Identify which cell holds the provided text, then report its (x, y) central coordinate. 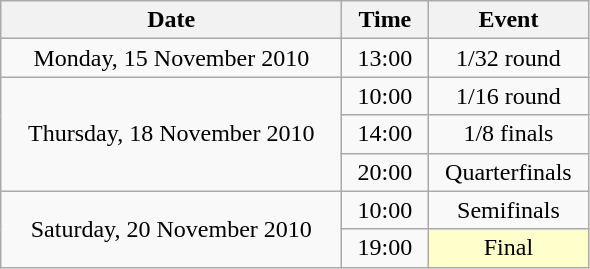
19:00 (385, 248)
Monday, 15 November 2010 (172, 58)
1/32 round (508, 58)
14:00 (385, 134)
1/16 round (508, 96)
13:00 (385, 58)
1/8 finals (508, 134)
Event (508, 20)
Final (508, 248)
Saturday, 20 November 2010 (172, 229)
Semifinals (508, 210)
20:00 (385, 172)
Quarterfinals (508, 172)
Thursday, 18 November 2010 (172, 134)
Time (385, 20)
Date (172, 20)
